Find where the given text appears and provide that cell's center as [X, Y] coordinate. 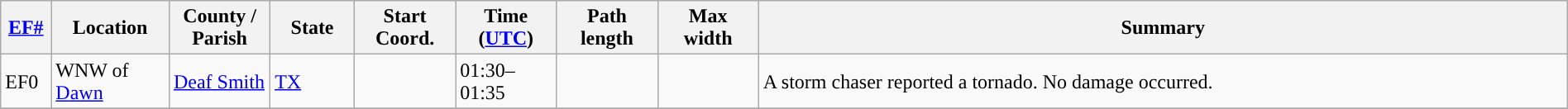
State [313, 28]
EF0 [26, 81]
Start Coord. [404, 28]
County / Parish [219, 28]
Deaf Smith [219, 81]
Time (UTC) [506, 28]
Summary [1163, 28]
Path length [607, 28]
A storm chaser reported a tornado. No damage occurred. [1163, 81]
EF# [26, 28]
Location [111, 28]
01:30–01:35 [506, 81]
WNW of Dawn [111, 81]
TX [313, 81]
Max width [708, 28]
